Return the (X, Y) coordinate for the center point of the cell that contains the specified text.  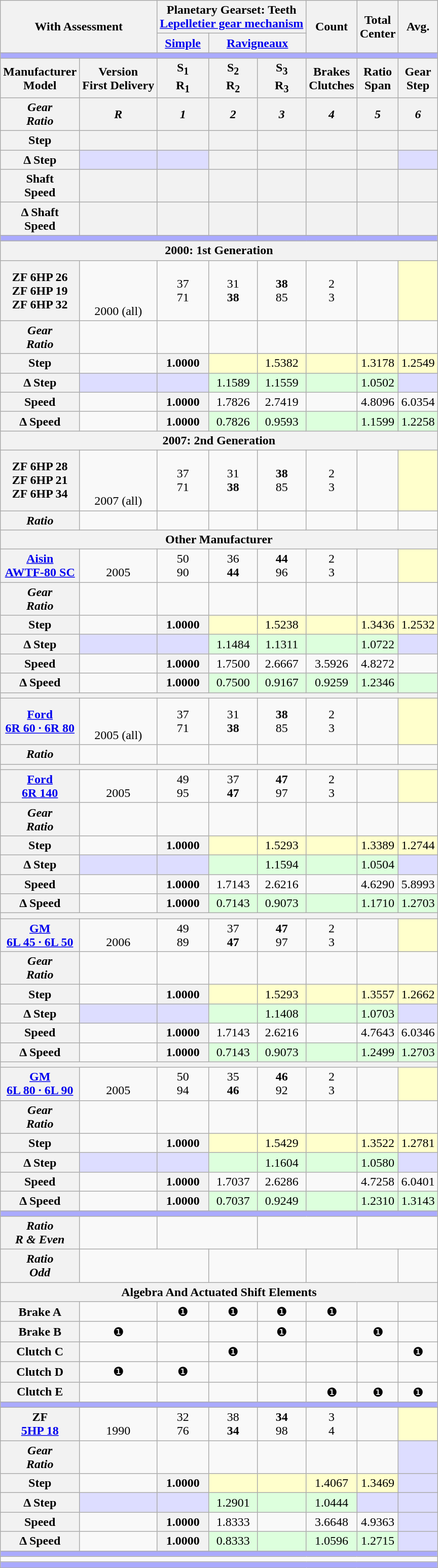
Clutch C (40, 1352)
1.1311 (282, 644)
1.0703 (378, 1014)
1.2662 (418, 994)
1.1589 (233, 382)
4692 (282, 1084)
2.6667 (282, 664)
4.8272 (378, 664)
5 (378, 115)
1.2499 (378, 1052)
1.0504 (378, 864)
Ravigneaux (258, 43)
Algebra And Actuated Shift Elements (219, 1292)
4.7643 (378, 1033)
Brake A (40, 1312)
5094 (183, 1084)
RatioOdd (40, 1266)
2005 (all) (119, 721)
GM6L 80 · 6L 90 (40, 1084)
4 (332, 115)
Other Manufacturer (219, 540)
1.1604 (282, 1162)
0.9167 (282, 683)
With Assessment (79, 26)
4995 (183, 786)
3276 (183, 1424)
1.1710 (378, 903)
1.0444 (332, 1503)
1990 (119, 1424)
1.2532 (418, 625)
3.5926 (332, 664)
ZF 6HP 26ZF 6HP 19ZF 6HP 32 (40, 290)
ShaftSpeed (40, 186)
BrakesClutches (332, 78)
2.6286 (282, 1181)
3834 (233, 1424)
S2R2 (233, 78)
GM6L 45 · 6L 50 (40, 935)
6.0354 (418, 402)
4989 (183, 935)
Simple (183, 43)
1 (183, 115)
1.3557 (378, 994)
2007: 2nd Generation (219, 440)
1.1408 (282, 1014)
0.8333 (233, 1541)
2000: 1st Generation (219, 251)
0.7037 (233, 1201)
1.3389 (378, 845)
1.7500 (233, 664)
4.8096 (378, 402)
5.8993 (418, 884)
1.3143 (418, 1201)
Δ ShaftSpeed (40, 219)
1.3469 (378, 1483)
1.8333 (233, 1522)
2000 (all) (119, 290)
6.0346 (418, 1033)
0.9249 (282, 1201)
3 (282, 115)
1.1484 (233, 644)
Clutch D (40, 1372)
1.3178 (378, 363)
3644 (233, 566)
Ford6R 60 · 6R 80 (40, 721)
1.2549 (418, 363)
1.5382 (282, 363)
1.0596 (332, 1541)
6 (418, 115)
2 (233, 115)
ZF5HP 18 (40, 1424)
1.5429 (282, 1143)
5090 (183, 566)
1.2310 (378, 1201)
0.9259 (332, 683)
1.2258 (418, 421)
0.7826 (233, 421)
Clutch E (40, 1392)
RatioSpan (378, 78)
Ford6R 140 (40, 786)
1.4067 (332, 1483)
Count (332, 26)
R (119, 115)
1.2744 (418, 845)
1.0722 (378, 644)
1.1559 (282, 382)
4496 (282, 566)
1.2781 (418, 1143)
TotalCenter (378, 26)
1.7826 (233, 402)
1.3522 (378, 1143)
2007 (all) (119, 480)
1.2901 (233, 1503)
Brake B (40, 1332)
1.1599 (378, 421)
1.0580 (378, 1162)
3546 (233, 1084)
S1R1 (183, 78)
3498 (282, 1424)
VersionFirst Delivery (119, 78)
1.2715 (378, 1541)
6.0401 (418, 1181)
ZF 6HP 28ZF 6HP 21ZF 6HP 34 (40, 480)
1.5238 (282, 625)
4.6290 (378, 884)
GearStep (418, 78)
4.9363 (378, 1522)
2006 (119, 935)
Avg. (418, 26)
1.7037 (233, 1181)
3.6648 (332, 1522)
1.1594 (282, 864)
4.7258 (378, 1181)
2.7419 (282, 402)
Planetary Gearset: TeethLepelletier gear mechanism (232, 17)
AisinAWTF-80 SC (40, 566)
S3R3 (282, 78)
1.2346 (378, 683)
0.7500 (233, 683)
0.9593 (282, 421)
ManufacturerModel (40, 78)
RatioR & Even (40, 1233)
1.0502 (378, 382)
34 (332, 1424)
1.3436 (378, 625)
